Find where the given text appears and provide that cell's center as (x, y) coordinate. 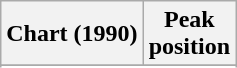
Peak position (189, 34)
Chart (1990) (72, 34)
